From the cell containing the given text, extract its center point as (x, y) coordinate. 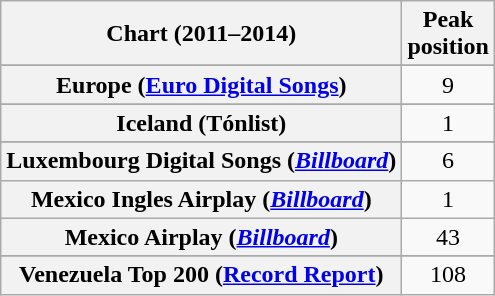
43 (448, 237)
6 (448, 161)
Chart (2011–2014) (202, 34)
Mexico Ingles Airplay (Billboard) (202, 199)
Luxembourg Digital Songs (Billboard) (202, 161)
Europe (Euro Digital Songs) (202, 85)
9 (448, 85)
Mexico Airplay (Billboard) (202, 237)
Peakposition (448, 34)
108 (448, 275)
Venezuela Top 200 (Record Report) (202, 275)
Iceland (Tónlist) (202, 123)
